Provide the [X, Y] coordinate of the cell's center where the given text is located.  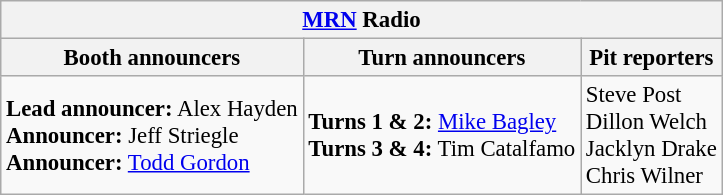
Pit reporters [652, 58]
Turn announcers [442, 58]
Steve PostDillon WelchJacklyn DrakeChris Wilner [652, 136]
Turns 1 & 2: Mike BagleyTurns 3 & 4: Tim Catalfamo [442, 136]
MRN Radio [362, 20]
Booth announcers [152, 58]
Lead announcer: Alex HaydenAnnouncer: Jeff StriegleAnnouncer: Todd Gordon [152, 136]
